Return [x, y] of the center of cell containing provided text 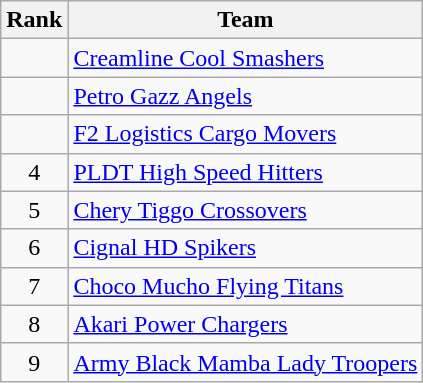
6 [34, 248]
Chery Tiggo Crossovers [246, 210]
Team [246, 20]
PLDT High Speed Hitters [246, 172]
Army Black Mamba Lady Troopers [246, 362]
9 [34, 362]
F2 Logistics Cargo Movers [246, 134]
8 [34, 324]
Petro Gazz Angels [246, 96]
5 [34, 210]
Akari Power Chargers [246, 324]
Creamline Cool Smashers [246, 58]
Choco Mucho Flying Titans [246, 286]
7 [34, 286]
Cignal HD Spikers [246, 248]
4 [34, 172]
Rank [34, 20]
